Return [x, y] of the center of cell containing provided text 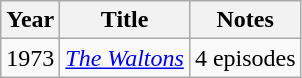
Notes [245, 20]
4 episodes [245, 58]
1973 [30, 58]
The Waltons [125, 58]
Title [125, 20]
Year [30, 20]
